Find where the given text appears and provide that cell's center as (x, y) coordinate. 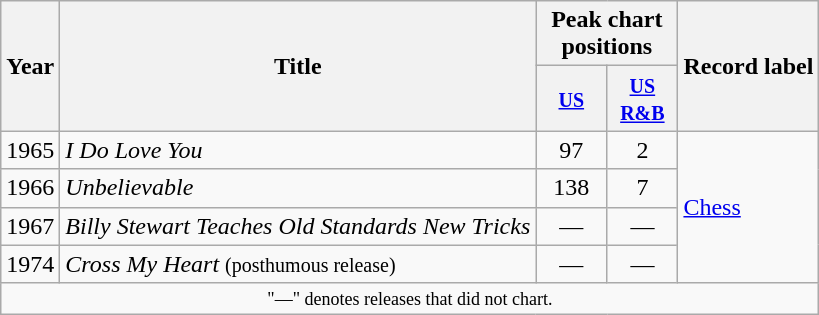
Unbelievable (298, 188)
Billy Stewart Teaches Old Standards New Tricks (298, 226)
Year (30, 66)
2 (642, 150)
"—" denotes releases that did not chart. (410, 298)
1965 (30, 150)
7 (642, 188)
1966 (30, 188)
I Do Love You (298, 150)
Record label (748, 66)
97 (572, 150)
1974 (30, 264)
Cross My Heart (posthumous release) (298, 264)
US (572, 98)
138 (572, 188)
Title (298, 66)
Chess (748, 207)
1967 (30, 226)
US R&B (642, 98)
Peak chart positions (607, 34)
